Pinpoint the cell where the given text exists, returning its [x, y] midpoint coordinate. 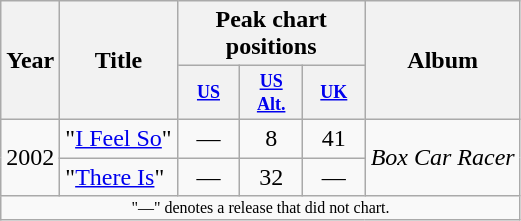
Album [442, 60]
2002 [30, 157]
Peak chart positions [271, 34]
"I Feel So" [118, 138]
Year [30, 60]
Title [118, 60]
USAlt. [272, 93]
US [208, 93]
Box Car Racer [442, 157]
UK [334, 93]
"There Is" [118, 177]
41 [334, 138]
"—" denotes a release that did not chart. [260, 208]
32 [272, 177]
8 [272, 138]
